Search for the cell housing the specified text and yield its [x, y] center coordinate. 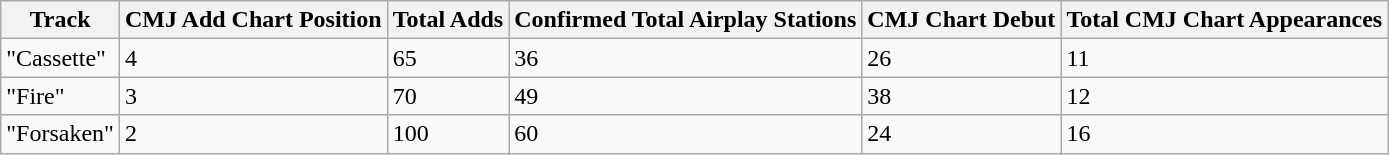
100 [448, 134]
2 [253, 134]
49 [686, 96]
36 [686, 58]
"Forsaken" [60, 134]
CMJ Add Chart Position [253, 20]
3 [253, 96]
4 [253, 58]
Track [60, 20]
11 [1224, 58]
Total Adds [448, 20]
Total CMJ Chart Appearances [1224, 20]
65 [448, 58]
60 [686, 134]
38 [962, 96]
12 [1224, 96]
CMJ Chart Debut [962, 20]
70 [448, 96]
24 [962, 134]
26 [962, 58]
Confirmed Total Airplay Stations [686, 20]
"Fire" [60, 96]
16 [1224, 134]
"Cassette" [60, 58]
